Scan for the cell matching the given text and deliver its [x, y] coordinate at center. 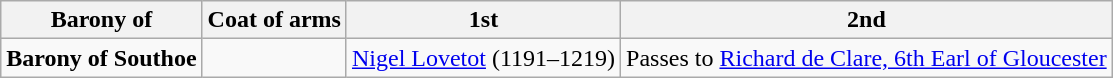
Passes to Richard de Clare, 6th Earl of Gloucester [867, 58]
1st [483, 20]
Nigel Lovetot (1191–1219) [483, 58]
Barony of Southoe [102, 58]
2nd [867, 20]
Coat of arms [274, 20]
Barony of [102, 20]
